Identify which cell holds the provided text, then report its [x, y] central coordinate. 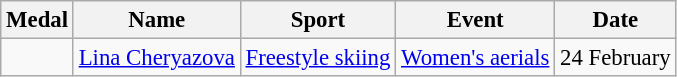
Date [616, 20]
Lina Cheryazova [156, 58]
Name [156, 20]
24 February [616, 58]
Women's aerials [476, 58]
Freestyle skiing [318, 58]
Event [476, 20]
Sport [318, 20]
Medal [38, 20]
